Detect which cell encompasses the target text, then output its [x, y] center coordinate. 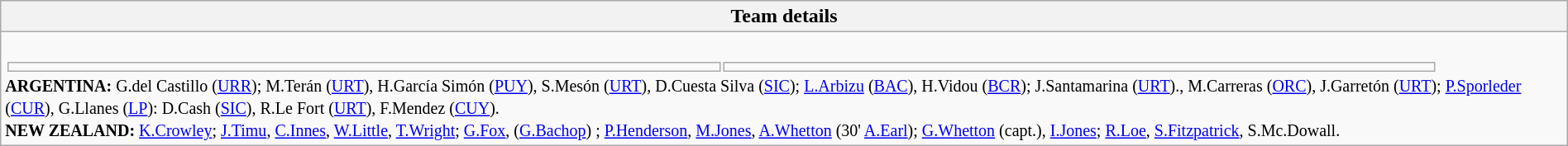
Team details [784, 16]
